Scan for the cell matching the given text and deliver its [x, y] coordinate at center. 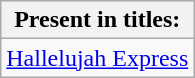
Hallelujah Express [98, 58]
Present in titles: [98, 20]
